Locate the cell with the specified text and output its [x, y] center coordinate. 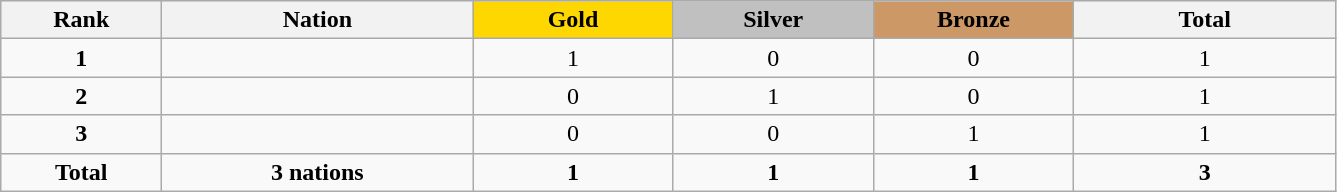
Bronze [973, 20]
Silver [773, 20]
3 nations [318, 172]
Gold [573, 20]
Rank [82, 20]
Nation [318, 20]
2 [82, 96]
